Return [X, Y] of the center of cell containing provided text 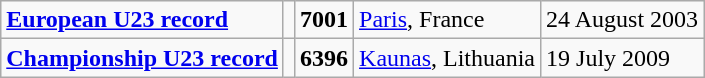
Paris, France [448, 20]
24 August 2003 [622, 20]
7001 [324, 20]
6396 [324, 58]
Championship U23 record [142, 58]
European U23 record [142, 20]
19 July 2009 [622, 58]
Kaunas, Lithuania [448, 58]
